Pinpoint the cell where the given text exists, returning its (x, y) midpoint coordinate. 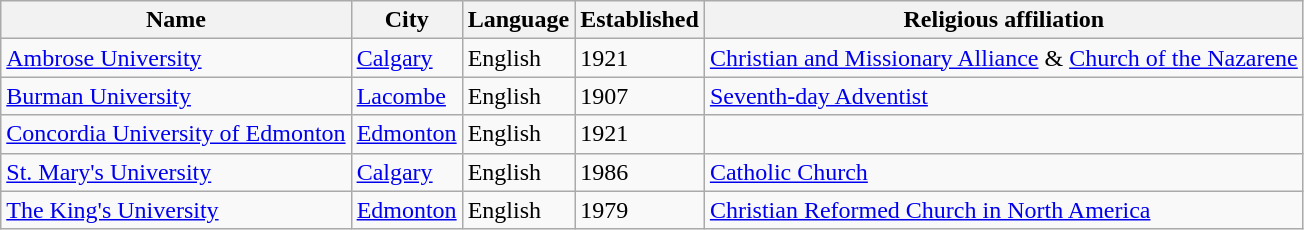
1979 (640, 210)
Christian Reformed Church in North America (1004, 210)
Catholic Church (1004, 172)
Ambrose University (176, 58)
Lacombe (406, 96)
Religious affiliation (1004, 20)
Concordia University of Edmonton (176, 134)
1907 (640, 96)
Christian and Missionary Alliance & Church of the Nazarene (1004, 58)
City (406, 20)
1986 (640, 172)
St. Mary's University (176, 172)
Language (518, 20)
Burman University (176, 96)
The King's University (176, 210)
Established (640, 20)
Name (176, 20)
Seventh-day Adventist (1004, 96)
